Return (X, Y) of the center of cell containing provided text 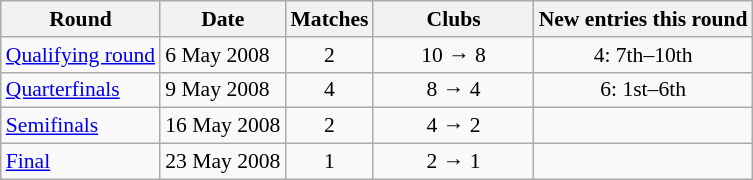
8 → 4 (453, 90)
6: 1st–6th (644, 90)
4 → 2 (453, 126)
10 → 8 (453, 55)
2 → 1 (453, 162)
6 May 2008 (222, 55)
Final (80, 162)
Qualifying round (80, 55)
4: 7th–10th (644, 55)
Matches (329, 19)
New entries this round (644, 19)
16 May 2008 (222, 126)
9 May 2008 (222, 90)
Round (80, 19)
23 May 2008 (222, 162)
Clubs (453, 19)
Date (222, 19)
Quarterfinals (80, 90)
4 (329, 90)
1 (329, 162)
Semifinals (80, 126)
